Search for the cell housing the specified text and yield its [X, Y] center coordinate. 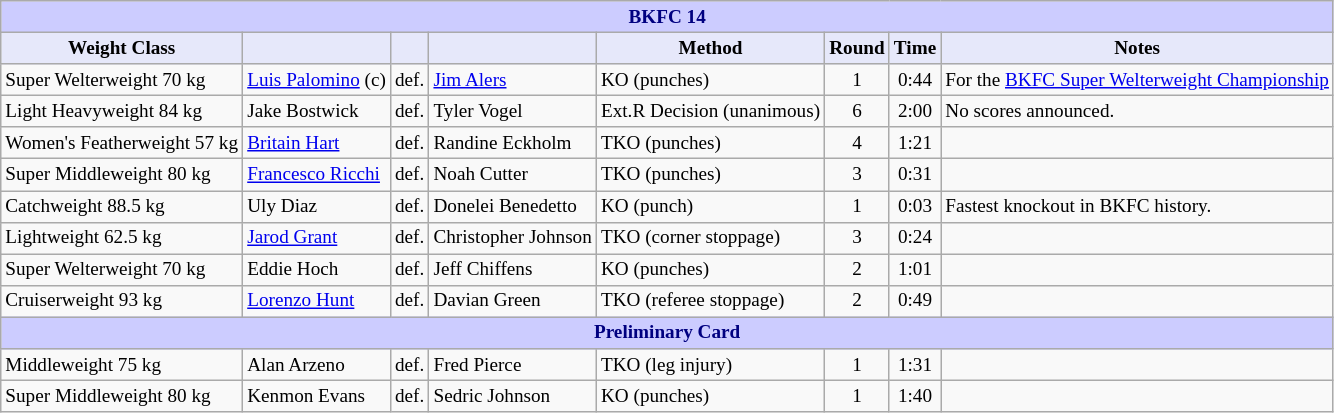
6 [858, 111]
Davian Green [513, 301]
Fastest knockout in BKFC history. [1138, 206]
0:49 [914, 301]
Ext.R Decision (unanimous) [710, 111]
Middleweight 75 kg [122, 365]
Light Heavyweight 84 kg [122, 111]
Noah Cutter [513, 175]
Cruiserweight 93 kg [122, 301]
0:31 [914, 175]
Uly Diaz [317, 206]
Preliminary Card [668, 333]
Tyler Vogel [513, 111]
2:00 [914, 111]
Round [858, 48]
Weight Class [122, 48]
Lorenzo Hunt [317, 301]
For the BKFC Super Welterweight Championship [1138, 80]
Method [710, 48]
Time [914, 48]
Jarod Grant [317, 238]
0:03 [914, 206]
BKFC 14 [668, 17]
Catchweight 88.5 kg [122, 206]
Francesco Ricchi [317, 175]
0:24 [914, 238]
No scores announced. [1138, 111]
Britain Hart [317, 143]
TKO (referee stoppage) [710, 301]
Luis Palomino (c) [317, 80]
0:44 [914, 80]
KO (punch) [710, 206]
TKO (leg injury) [710, 365]
Christopher Johnson [513, 238]
Fred Pierce [513, 365]
4 [858, 143]
Jim Alers [513, 80]
Kenmon Evans [317, 396]
Randine Eckholm [513, 143]
Sedric Johnson [513, 396]
Alan Arzeno [317, 365]
1:01 [914, 270]
1:40 [914, 396]
1:31 [914, 365]
1:21 [914, 143]
Eddie Hoch [317, 270]
Jeff Chiffens [513, 270]
Lightweight 62.5 kg [122, 238]
Notes [1138, 48]
TKO (corner stoppage) [710, 238]
Donelei Benedetto [513, 206]
Women's Featherweight 57 kg [122, 143]
Jake Bostwick [317, 111]
